Find where the given text appears and provide that cell's center as (X, Y) coordinate. 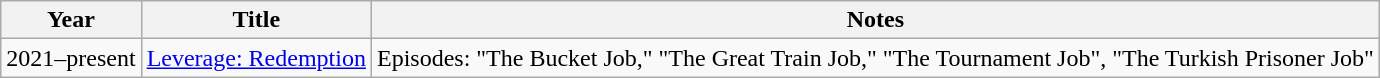
Leverage: Redemption (256, 58)
Title (256, 20)
Year (71, 20)
Episodes: "The Bucket Job," "The Great Train Job," "The Tournament Job", "The Turkish Prisoner Job" (875, 58)
Notes (875, 20)
2021–present (71, 58)
